Search for the cell housing the specified text and yield its (X, Y) center coordinate. 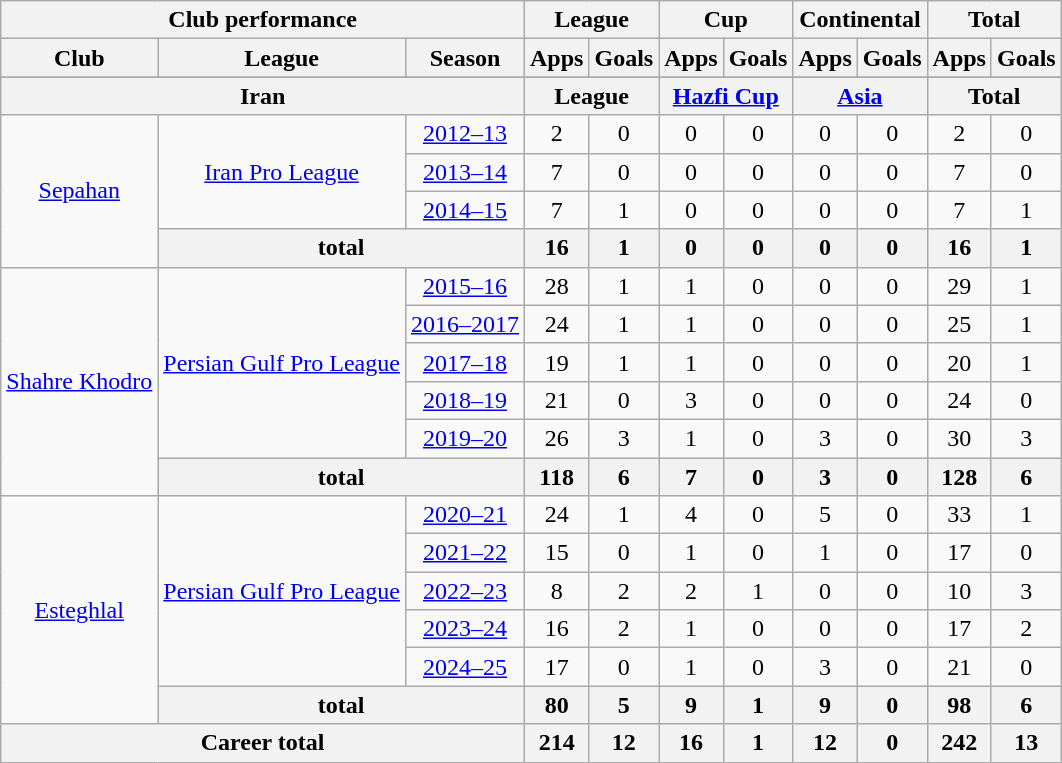
19 (557, 362)
30 (959, 438)
Club (80, 58)
2019–20 (464, 438)
Career total (263, 743)
2023–24 (464, 629)
Season (464, 58)
242 (959, 743)
2017–18 (464, 362)
20 (959, 362)
2022–23 (464, 591)
2014–15 (464, 210)
Esteghlal (80, 610)
8 (557, 591)
33 (959, 515)
28 (557, 286)
214 (557, 743)
4 (691, 515)
Iran Pro League (282, 172)
25 (959, 324)
29 (959, 286)
Continental (860, 20)
2024–25 (464, 667)
2016–2017 (464, 324)
Shahre Khodro (80, 381)
Club performance (263, 20)
2013–14 (464, 172)
Sepahan (80, 191)
Cup (726, 20)
Asia (860, 96)
Hazfi Cup (726, 96)
2018–19 (464, 400)
118 (557, 477)
Iran (263, 96)
80 (557, 705)
2020–21 (464, 515)
2015–16 (464, 286)
15 (557, 553)
13 (1026, 743)
2012–13 (464, 134)
98 (959, 705)
26 (557, 438)
128 (959, 477)
10 (959, 591)
2021–22 (464, 553)
